Scan for the cell matching the given text and deliver its (x, y) coordinate at center. 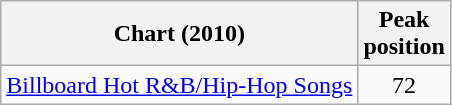
72 (404, 85)
Billboard Hot R&B/Hip-Hop Songs (180, 85)
Chart (2010) (180, 34)
Peakposition (404, 34)
